Pinpoint the cell where the given text exists, returning its [x, y] midpoint coordinate. 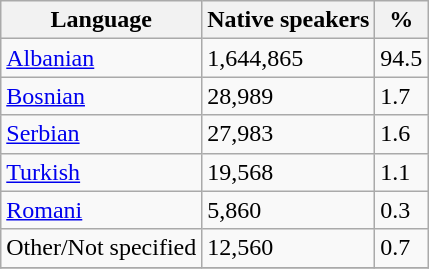
Other/Not specified [102, 248]
1.6 [402, 134]
Romani [102, 210]
12,560 [288, 248]
1.7 [402, 96]
Native speakers [288, 20]
0.3 [402, 210]
1.1 [402, 172]
Bosnian [102, 96]
27,983 [288, 134]
% [402, 20]
19,568 [288, 172]
94.5 [402, 58]
5,860 [288, 210]
0.7 [402, 248]
Albanian [102, 58]
1,644,865 [288, 58]
Turkish [102, 172]
28,989 [288, 96]
Serbian [102, 134]
Language [102, 20]
